Scan for the cell matching the given text and deliver its (x, y) coordinate at center. 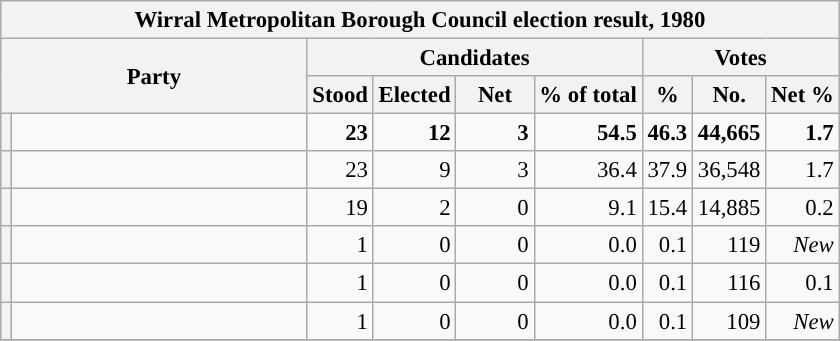
Party (154, 76)
% of total (588, 95)
9.1 (588, 208)
15.4 (667, 208)
Elected (414, 95)
Net % (802, 95)
2 (414, 208)
54.5 (588, 133)
14,885 (730, 208)
0.2 (802, 208)
9 (414, 170)
12 (414, 133)
19 (340, 208)
Net (495, 95)
46.3 (667, 133)
No. (730, 95)
Wirral Metropolitan Borough Council election result, 1980 (420, 20)
44,665 (730, 133)
116 (730, 283)
36,548 (730, 170)
37.9 (667, 170)
% (667, 95)
Candidates (474, 58)
36.4 (588, 170)
119 (730, 245)
Stood (340, 95)
109 (730, 321)
Votes (740, 58)
